Return (X, Y) of the center of cell containing provided text 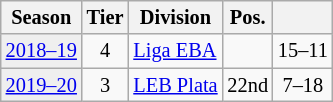
2019–20 (42, 85)
4 (106, 51)
Pos. (247, 17)
2018–19 (42, 51)
3 (106, 85)
Liga EBA (175, 51)
Division (175, 17)
Season (42, 17)
LEB Plata (175, 85)
Tier (106, 17)
7–18 (303, 85)
15–11 (303, 51)
22nd (247, 85)
